Output the [X, Y] coordinate of the center of the cell containing the given text.  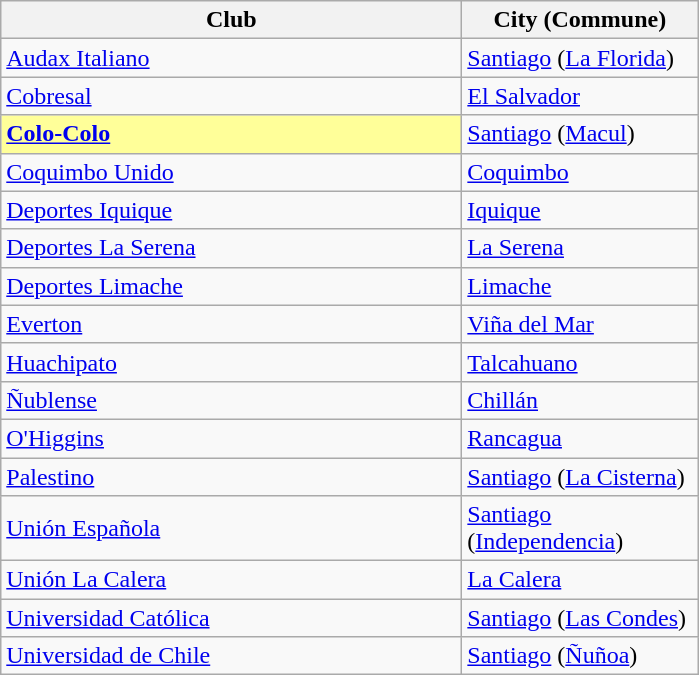
Deportes Limache [232, 286]
Huachipato [232, 362]
El Salvador [580, 96]
O'Higgins [232, 438]
Santiago (Macul) [580, 134]
Santiago (Ñuñoa) [580, 656]
Unión Española [232, 528]
Coquimbo [580, 172]
Club [232, 20]
Talcahuano [580, 362]
Palestino [232, 477]
La Calera [580, 580]
Colo-Colo [232, 134]
Viña del Mar [580, 324]
Universidad de Chile [232, 656]
Santiago (La Florida) [580, 58]
Rancagua [580, 438]
Chillán [580, 400]
Unión La Calera [232, 580]
Audax Italiano [232, 58]
Cobresal [232, 96]
Iquique [580, 210]
Deportes Iquique [232, 210]
Santiago (La Cisterna) [580, 477]
Santiago (Independencia) [580, 528]
City (Commune) [580, 20]
Universidad Católica [232, 618]
Santiago (Las Condes) [580, 618]
Coquimbo Unido [232, 172]
Everton [232, 324]
Ñublense [232, 400]
Limache [580, 286]
Deportes La Serena [232, 248]
La Serena [580, 248]
